Return (x, y) of the center of cell containing provided text 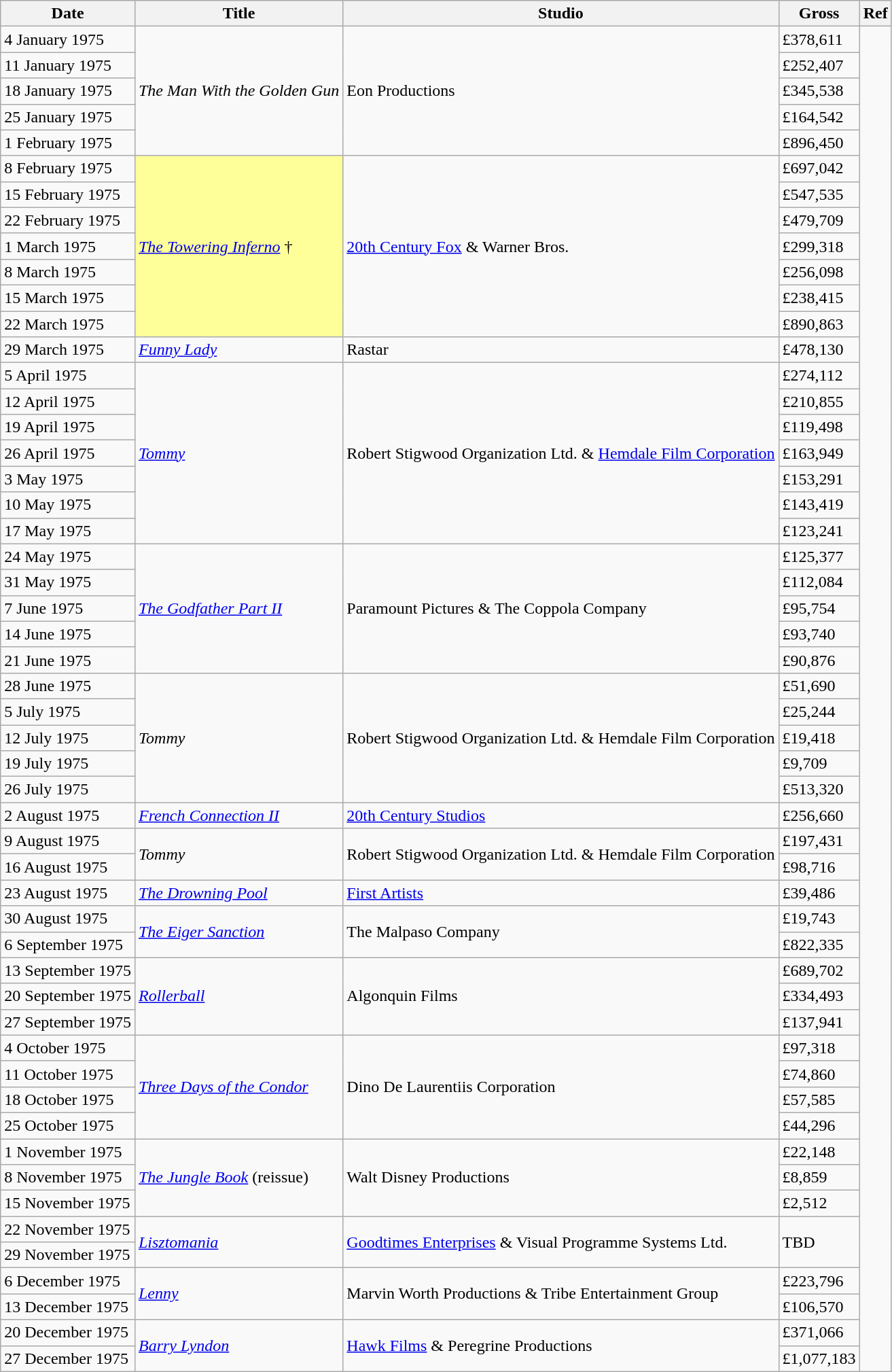
12 July 1975 (68, 737)
£163,949 (819, 453)
£256,098 (819, 272)
23 August 1975 (68, 893)
£2,512 (819, 1203)
21 June 1975 (68, 660)
French Connection II (238, 815)
2 August 1975 (68, 815)
20 September 1975 (68, 996)
19 April 1975 (68, 427)
Ref (875, 14)
27 September 1975 (68, 1022)
The Jungle Book (reissue) (238, 1178)
9 August 1975 (68, 841)
20th Century Studios (561, 815)
Dino De Laurentiis Corporation (561, 1087)
£478,130 (819, 350)
£137,941 (819, 1022)
13 September 1975 (68, 970)
Title (238, 14)
13 December 1975 (68, 1307)
£345,538 (819, 91)
25 October 1975 (68, 1125)
22 March 1975 (68, 324)
£112,084 (819, 582)
£378,611 (819, 39)
5 April 1975 (68, 376)
£123,241 (819, 531)
Date (68, 14)
£256,660 (819, 815)
Marvin Worth Productions & Tribe Entertainment Group (561, 1294)
Goodtimes Enterprises & Visual Programme Systems Ltd. (561, 1242)
4 October 1975 (68, 1048)
£371,066 (819, 1333)
8 March 1975 (68, 272)
£164,542 (819, 117)
£39,486 (819, 893)
£22,148 (819, 1152)
£210,855 (819, 402)
£197,431 (819, 841)
30 August 1975 (68, 919)
6 December 1975 (68, 1281)
10 May 1975 (68, 505)
25 January 1975 (68, 117)
£143,419 (819, 505)
First Artists (561, 893)
8 February 1975 (68, 169)
£274,112 (819, 376)
£125,377 (819, 557)
£74,860 (819, 1074)
Lenny (238, 1294)
The Godfather Part II (238, 608)
TBD (819, 1242)
18 January 1975 (68, 91)
£9,709 (819, 764)
£44,296 (819, 1125)
31 May 1975 (68, 582)
The Man With the Golden Gun (238, 91)
£98,716 (819, 867)
Barry Lyndon (238, 1345)
£890,863 (819, 324)
12 April 1975 (68, 402)
£19,743 (819, 919)
Studio (561, 14)
29 November 1975 (68, 1255)
24 May 1975 (68, 557)
11 October 1975 (68, 1074)
7 June 1975 (68, 608)
Lisztomania (238, 1242)
£689,702 (819, 970)
£547,535 (819, 194)
£95,754 (819, 608)
11 January 1975 (68, 65)
14 June 1975 (68, 634)
The Eiger Sanction (238, 932)
£90,876 (819, 660)
£479,709 (819, 220)
5 July 1975 (68, 711)
19 July 1975 (68, 764)
27 December 1975 (68, 1358)
22 February 1975 (68, 220)
6 September 1975 (68, 945)
26 July 1975 (68, 790)
£51,690 (819, 686)
£97,318 (819, 1048)
22 November 1975 (68, 1229)
£93,740 (819, 634)
£822,335 (819, 945)
£153,291 (819, 479)
£25,244 (819, 711)
28 June 1975 (68, 686)
£252,407 (819, 65)
Paramount Pictures & The Coppola Company (561, 608)
1 November 1975 (68, 1152)
17 May 1975 (68, 531)
1 February 1975 (68, 143)
26 April 1975 (68, 453)
£57,585 (819, 1100)
£299,318 (819, 246)
Algonquin Films (561, 996)
3 May 1975 (68, 479)
£896,450 (819, 143)
16 August 1975 (68, 867)
20 December 1975 (68, 1333)
£238,415 (819, 298)
£697,042 (819, 169)
£106,570 (819, 1307)
£19,418 (819, 737)
£513,320 (819, 790)
15 February 1975 (68, 194)
Walt Disney Productions (561, 1178)
£119,498 (819, 427)
The Drowning Pool (238, 893)
20th Century Fox & Warner Bros. (561, 246)
Hawk Films & Peregrine Productions (561, 1345)
Gross (819, 14)
Funny Lady (238, 350)
£223,796 (819, 1281)
Eon Productions (561, 91)
Three Days of the Condor (238, 1087)
£334,493 (819, 996)
Rastar (561, 350)
The Towering Inferno † (238, 246)
29 March 1975 (68, 350)
Rollerball (238, 996)
8 November 1975 (68, 1178)
4 January 1975 (68, 39)
£8,859 (819, 1178)
1 March 1975 (68, 246)
18 October 1975 (68, 1100)
£1,077,183 (819, 1358)
15 March 1975 (68, 298)
15 November 1975 (68, 1203)
The Malpaso Company (561, 932)
